Identify which cell holds the provided text, then report its (x, y) central coordinate. 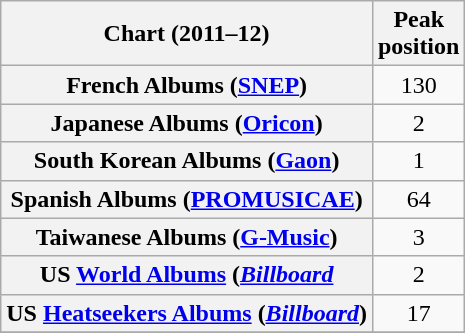
US Heatseekers Albums (Billboard) (187, 313)
French Albums (SNEP) (187, 85)
Taiwanese Albums (G-Music) (187, 237)
17 (418, 313)
Japanese Albums (Oricon) (187, 123)
3 (418, 237)
64 (418, 199)
US World Albums (Billboard (187, 275)
South Korean Albums (Gaon) (187, 161)
Peakposition (418, 34)
Chart (2011–12) (187, 34)
1 (418, 161)
Spanish Albums (PROMUSICAE) (187, 199)
130 (418, 85)
